Provide the (x, y) coordinate of the cell's center where the given text is located.  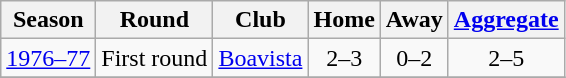
2–5 (506, 58)
Boavista (260, 58)
1976–77 (48, 58)
Club (260, 20)
Season (48, 20)
Round (154, 20)
Away (414, 20)
Aggregate (506, 20)
0–2 (414, 58)
2–3 (344, 58)
Home (344, 20)
First round (154, 58)
